Locate the cell with the specified text and output its (x, y) center coordinate. 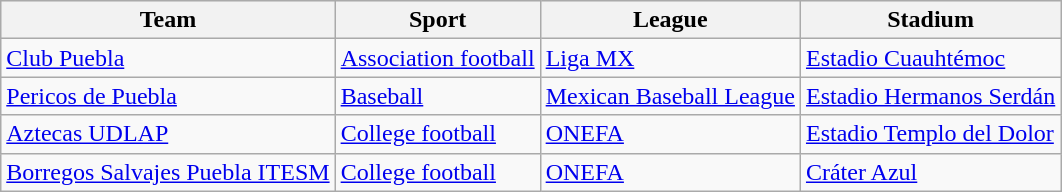
League (670, 20)
Sport (438, 20)
Baseball (438, 96)
Aztecas UDLAP (168, 134)
Estadio Templo del Dolor (930, 134)
Pericos de Puebla (168, 96)
Borregos Salvajes Puebla ITESM (168, 172)
Estadio Hermanos Serdán (930, 96)
Team (168, 20)
Liga MX (670, 58)
Association football (438, 58)
Mexican Baseball League (670, 96)
Estadio Cuauhtémoc (930, 58)
Cráter Azul (930, 172)
Stadium (930, 20)
Club Puebla (168, 58)
